Detect which cell encompasses the target text, then output its (x, y) center coordinate. 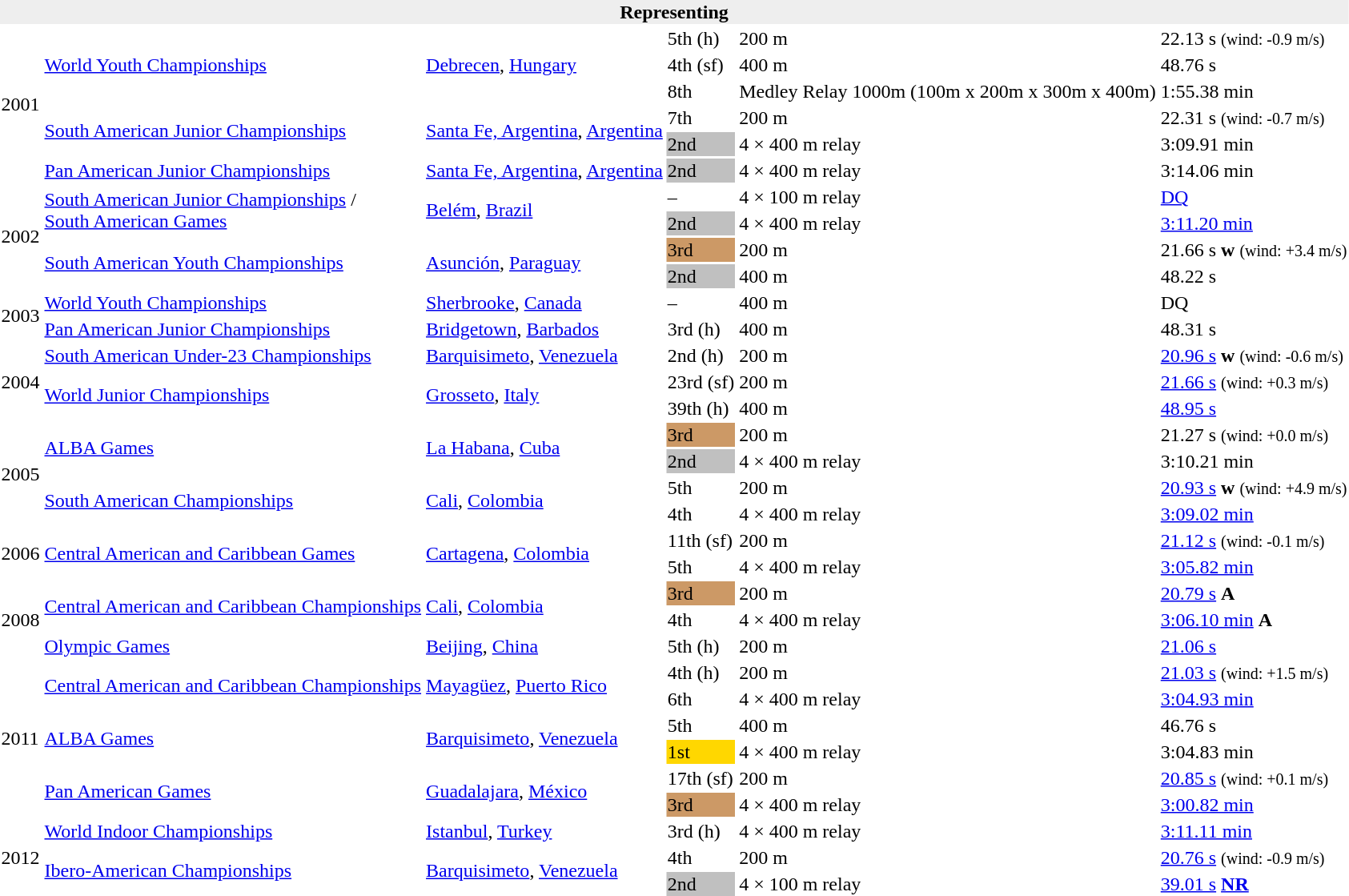
2012 (21, 858)
21.06 s (1254, 646)
21.27 s (wind: +0.0 m/s) (1254, 435)
3:00.82 min (1254, 805)
World Indoor Championships (233, 831)
2001 (21, 104)
8th (701, 91)
21.66 s w (wind: +3.4 m/s) (1254, 250)
Medley Relay 1000m (100m x 200m x 300m x 400m) (948, 91)
Istanbul, Turkey (544, 831)
39.01 s NR (1254, 884)
48.95 s (1254, 408)
1:55.38 min (1254, 91)
23rd (sf) (701, 382)
20.96 s w (wind: -0.6 m/s) (1254, 356)
48.31 s (1254, 329)
Central American and Caribbean Games (233, 554)
46.76 s (1254, 725)
20.93 s w (wind: +4.9 m/s) (1254, 488)
2nd (h) (701, 356)
2002 (21, 237)
3:11.20 min (1254, 223)
South American Championships (233, 501)
22.31 s (wind: -0.7 m/s) (1254, 118)
20.76 s (wind: -0.9 m/s) (1254, 858)
South American Under-23 Championships (233, 356)
2005 (21, 474)
11th (sf) (701, 540)
20.85 s (wind: +0.1 m/s) (1254, 778)
1st (701, 752)
Ibero-American Championships (233, 871)
Belém, Brazil (544, 210)
3:06.10 min A (1254, 620)
2004 (21, 382)
20.79 s A (1254, 593)
39th (h) (701, 408)
21.66 s (wind: +0.3 m/s) (1254, 382)
48.22 s (1254, 276)
3:05.82 min (1254, 567)
17th (sf) (701, 778)
La Habana, Cuba (544, 448)
21.12 s (wind: -0.1 m/s) (1254, 540)
3:11.11 min (1254, 831)
3:04.93 min (1254, 699)
3:10.21 min (1254, 461)
6th (701, 699)
3:09.02 min (1254, 514)
Bridgetown, Barbados (544, 329)
Mayagüez, Puerto Rico (544, 685)
Guadalajara, México (544, 791)
Beijing, China (544, 646)
22.13 s (wind: -0.9 m/s) (1254, 38)
48.76 s (1254, 65)
South American Junior Championships (233, 131)
2008 (21, 620)
Debrecen, Hungary (544, 65)
Representing (674, 12)
4th (sf) (701, 65)
21.03 s (wind: +1.5 m/s) (1254, 673)
Sherbrooke, Canada (544, 303)
4th (h) (701, 673)
Cartagena, Colombia (544, 554)
3:04.83 min (1254, 752)
Asunción, Paraguay (544, 263)
Olympic Games (233, 646)
World Junior Championships (233, 396)
South American Youth Championships (233, 263)
Pan American Games (233, 791)
7th (701, 118)
3:14.06 min (1254, 171)
2003 (21, 315)
3:09.91 min (1254, 144)
2011 (21, 738)
South American Junior Championships / South American Games (233, 210)
2006 (21, 554)
Grosseto, Italy (544, 396)
